Capture the cell that displays the provided text and extract its [X, Y] central coordinate. 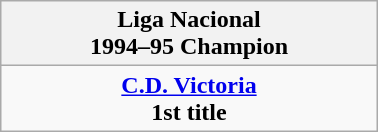
C.D. Victoria1st title [189, 98]
Liga Nacional1994–95 Champion [189, 34]
